Return (x, y) of the center of cell containing provided text 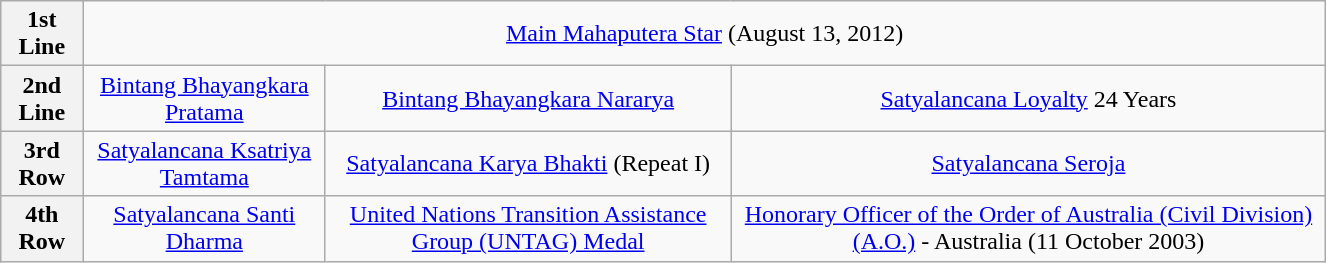
Satyalancana Karya Bhakti (Repeat I) (528, 164)
Satyalancana Ksatriya Tamtama (204, 164)
Satyalancana Seroja (1028, 164)
3rd Row (42, 164)
Main Mahaputera Star (August 13, 2012) (704, 34)
United Nations Transition Assistance Group (UNTAG) Medal (528, 228)
Honorary Officer of the Order of Australia (Civil Division) (A.O.) - Australia (11 October 2003) (1028, 228)
1st Line (42, 34)
Bintang Bhayangkara Nararya (528, 98)
2nd Line (42, 98)
4th Row (42, 228)
Satyalancana Loyalty 24 Years (1028, 98)
Bintang Bhayangkara Pratama (204, 98)
Satyalancana Santi Dharma (204, 228)
